Find where the given text appears and provide that cell's center as (x, y) coordinate. 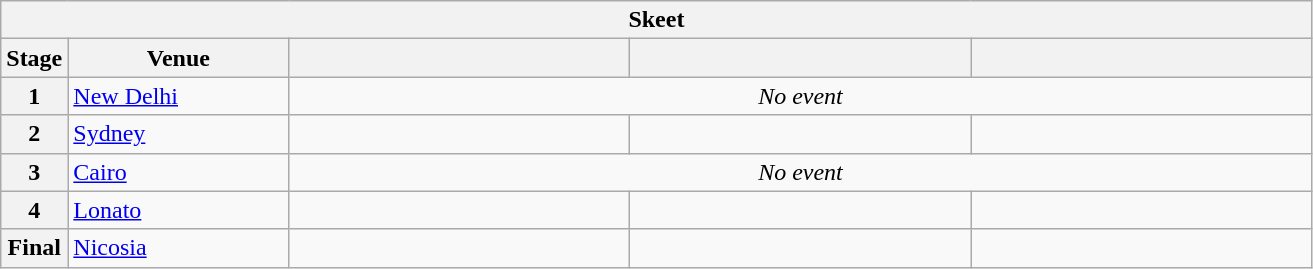
Skeet (656, 20)
1 (34, 96)
Lonato (178, 210)
Stage (34, 58)
3 (34, 172)
Cairo (178, 172)
Nicosia (178, 248)
Venue (178, 58)
New Delhi (178, 96)
Sydney (178, 134)
2 (34, 134)
4 (34, 210)
Final (34, 248)
